Scan for the cell matching the given text and deliver its (X, Y) coordinate at center. 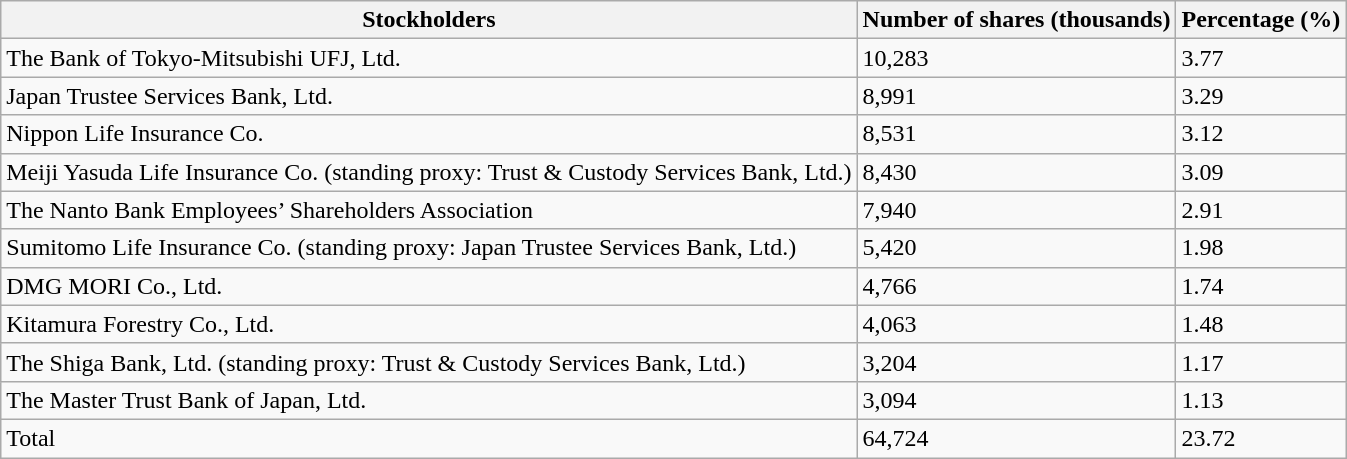
Japan Trustee Services Bank, Ltd. (429, 96)
Number of shares (thousands) (1016, 20)
Stockholders (429, 20)
DMG MORI Co., Ltd. (429, 286)
7,940 (1016, 210)
Kitamura Forestry Co., Ltd. (429, 324)
5,420 (1016, 248)
1.13 (1261, 400)
1.48 (1261, 324)
64,724 (1016, 438)
3.77 (1261, 58)
8,430 (1016, 172)
Meiji Yasuda Life Insurance Co. (standing proxy: Trust & Custody Services Bank, Ltd.) (429, 172)
3.12 (1261, 134)
The Master Trust Bank of Japan, Ltd. (429, 400)
10,283 (1016, 58)
Nippon Life Insurance Co. (429, 134)
1.17 (1261, 362)
8,531 (1016, 134)
The Nanto Bank Employees’ Shareholders Association (429, 210)
Total (429, 438)
3,094 (1016, 400)
8,991 (1016, 96)
4,063 (1016, 324)
The Shiga Bank, Ltd. (standing proxy: Trust & Custody Services Bank, Ltd.) (429, 362)
2.91 (1261, 210)
3.09 (1261, 172)
3,204 (1016, 362)
1.98 (1261, 248)
23.72 (1261, 438)
Percentage (%) (1261, 20)
4,766 (1016, 286)
3.29 (1261, 96)
The Bank of Tokyo-Mitsubishi UFJ, Ltd. (429, 58)
Sumitomo Life Insurance Co. (standing proxy: Japan Trustee Services Bank, Ltd.) (429, 248)
1.74 (1261, 286)
